From the cell containing the given text, extract its center point as (X, Y) coordinate. 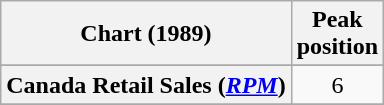
Chart (1989) (146, 34)
Peakposition (337, 34)
6 (337, 85)
Canada Retail Sales (RPM) (146, 85)
